Find where the given text appears and provide that cell's center as (x, y) coordinate. 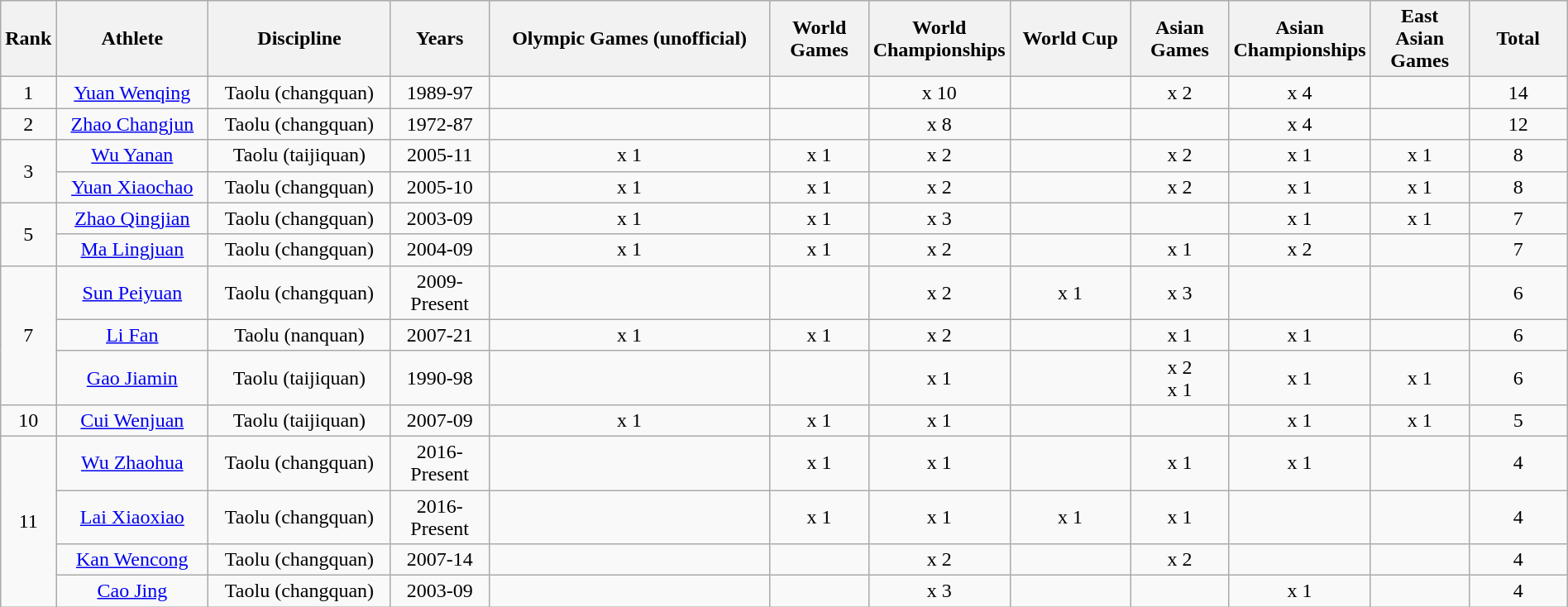
2007-14 (440, 560)
14 (1518, 93)
Discipline (299, 39)
2007-09 (440, 420)
2005-10 (440, 187)
Zhao Qingjian (132, 218)
Gao Jiamin (132, 377)
2004-09 (440, 250)
Years (440, 39)
1972-87 (440, 124)
10 (28, 420)
East Asian Games (1419, 39)
Asian Championships (1300, 39)
Total (1518, 39)
Rank (28, 39)
Sun Peiyuan (132, 293)
2007-21 (440, 335)
Taolu (nanquan) (299, 335)
12 (1518, 124)
1990-98 (440, 377)
Kan Wencong (132, 560)
World Championships (939, 39)
Yuan Xiaochao (132, 187)
1989-97 (440, 93)
Cao Jing (132, 591)
Zhao Changjun (132, 124)
Ma Lingjuan (132, 250)
Lai Xiaoxiao (132, 516)
3 (28, 171)
Wu Yanan (132, 155)
World Cup (1070, 39)
Athlete (132, 39)
2009-Present (440, 293)
Li Fan (132, 335)
2005-11 (440, 155)
World Games (819, 39)
x 10 (939, 93)
Cui Wenjuan (132, 420)
Yuan Wenqing (132, 93)
1 (28, 93)
Asian Games (1179, 39)
Wu Zhaohua (132, 463)
2 (28, 124)
Olympic Games (unofficial) (629, 39)
11 (28, 521)
x 8 (939, 124)
x 2 x 1 (1179, 377)
